Return [x, y] of the center of cell containing provided text 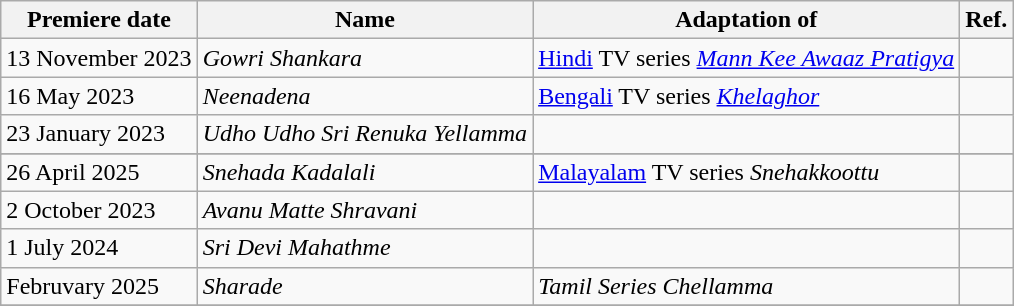
Name [365, 20]
Tamil Series Chellamma [746, 286]
Sri Devi Mahathme [365, 248]
Sharade [365, 286]
Ref. [986, 20]
16 May 2023 [99, 96]
26 April 2025 [99, 172]
Gowri Shankara [365, 58]
Premiere date [99, 20]
2 October 2023 [99, 210]
Februvary 2025 [99, 286]
Neenadena [365, 96]
Snehada Kadalali [365, 172]
13 November 2023 [99, 58]
Avanu Matte Shravani [365, 210]
Malayalam TV series Snehakkoottu [746, 172]
Adaptation of [746, 20]
Hindi TV series Mann Kee Awaaz Pratigya [746, 58]
Bengali TV series Khelaghor [746, 96]
Udho Udho Sri Renuka Yellamma [365, 134]
1 July 2024 [99, 248]
23 January 2023 [99, 134]
